Provide the [x, y] coordinate of the cell's center where the given text is located.  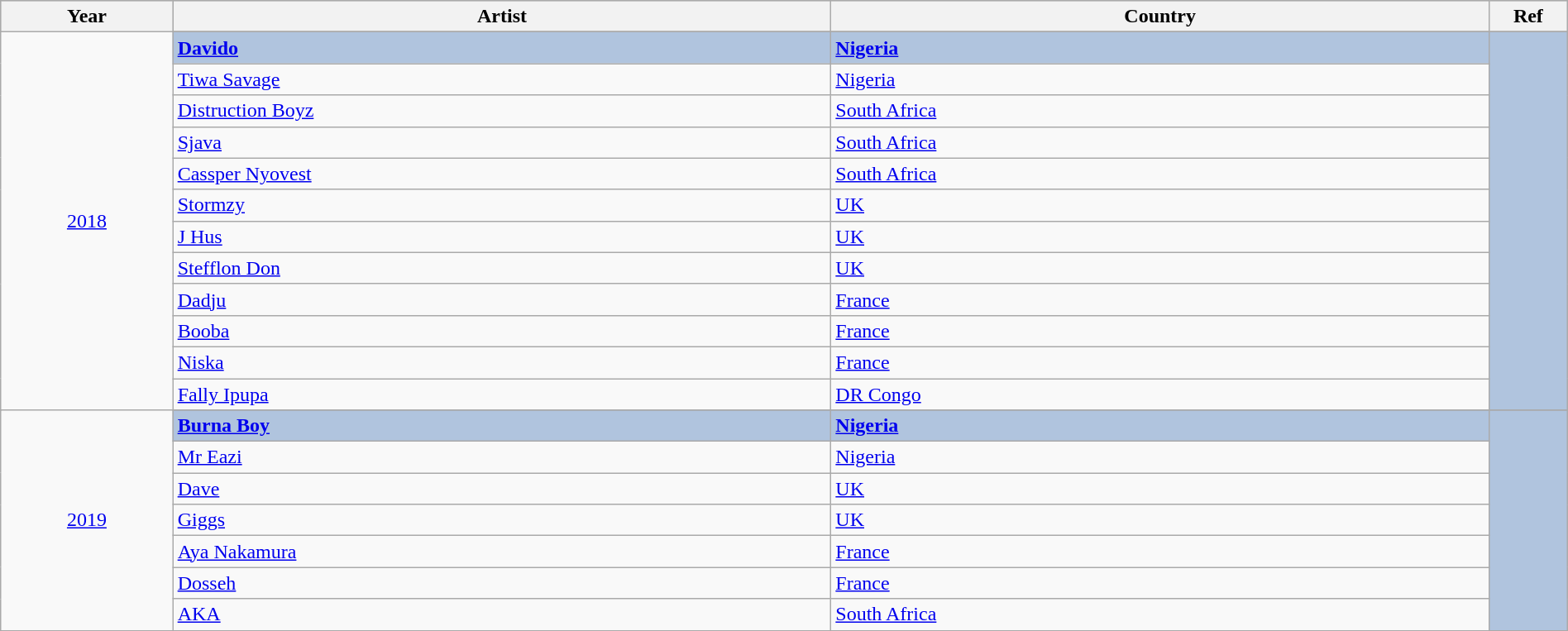
2018 [87, 222]
Niska [502, 362]
Davido [502, 48]
Country [1160, 17]
Fally Ipupa [502, 394]
DR Congo [1160, 394]
Sjava [502, 142]
Stormzy [502, 205]
Tiwa Savage [502, 79]
Aya Nakamura [502, 552]
Ref [1528, 17]
Cassper Nyovest [502, 174]
Year [87, 17]
J Hus [502, 237]
2019 [87, 520]
Dosseh [502, 583]
Booba [502, 331]
Dadju [502, 299]
AKA [502, 614]
Giggs [502, 520]
Burna Boy [502, 426]
Mr Eazi [502, 457]
Artist [502, 17]
Dave [502, 489]
Stefflon Don [502, 268]
Distruction Boyz [502, 111]
